Search for the cell housing the specified text and yield its (x, y) center coordinate. 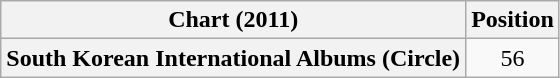
Chart (2011) (234, 20)
56 (513, 58)
Position (513, 20)
South Korean International Albums (Circle) (234, 58)
